Scan for the cell matching the given text and deliver its [X, Y] coordinate at center. 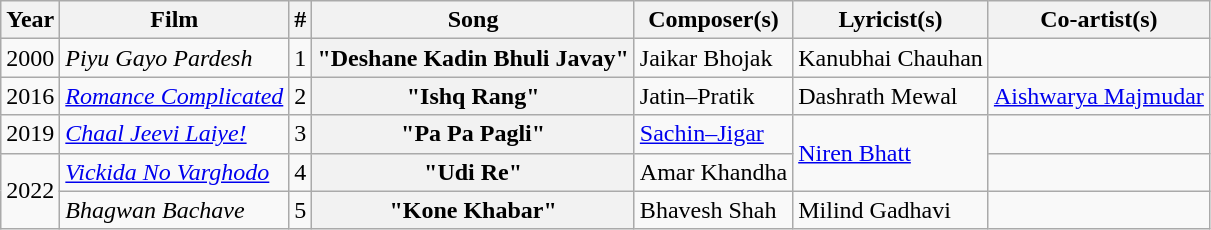
"Deshane Kadin Bhuli Javay" [473, 58]
"Kone Khabar" [473, 210]
Kanubhai Chauhan [891, 58]
Song [473, 20]
Lyricist(s) [891, 20]
Co-artist(s) [1098, 20]
1 [300, 58]
Niren Bhatt [891, 153]
Year [30, 20]
Romance Complicated [174, 96]
Piyu Gayo Pardesh [174, 58]
Chaal Jeevi Laiye! [174, 134]
Milind Gadhavi [891, 210]
2019 [30, 134]
Bhavesh Shah [713, 210]
Vickida No Varghodo [174, 172]
3 [300, 134]
4 [300, 172]
2 [300, 96]
5 [300, 210]
"Pa Pa Pagli" [473, 134]
# [300, 20]
Aishwarya Majmudar [1098, 96]
Sachin–Jigar [713, 134]
Jaikar Bhojak [713, 58]
"Ishq Rang" [473, 96]
Amar Khandha [713, 172]
Composer(s) [713, 20]
Film [174, 20]
2000 [30, 58]
Bhagwan Bachave [174, 210]
2016 [30, 96]
2022 [30, 191]
Jatin–Pratik [713, 96]
"Udi Re" [473, 172]
Dashrath Mewal [891, 96]
